Provide the (X, Y) coordinate of the cell's center where the given text is located.  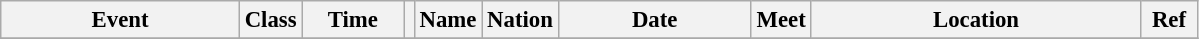
Class (270, 20)
Nation (520, 20)
Location (976, 20)
Time (353, 20)
Ref (1169, 20)
Meet (781, 20)
Event (120, 20)
Date (654, 20)
Name (448, 20)
